Locate the cell with the specified text and output its [X, Y] center coordinate. 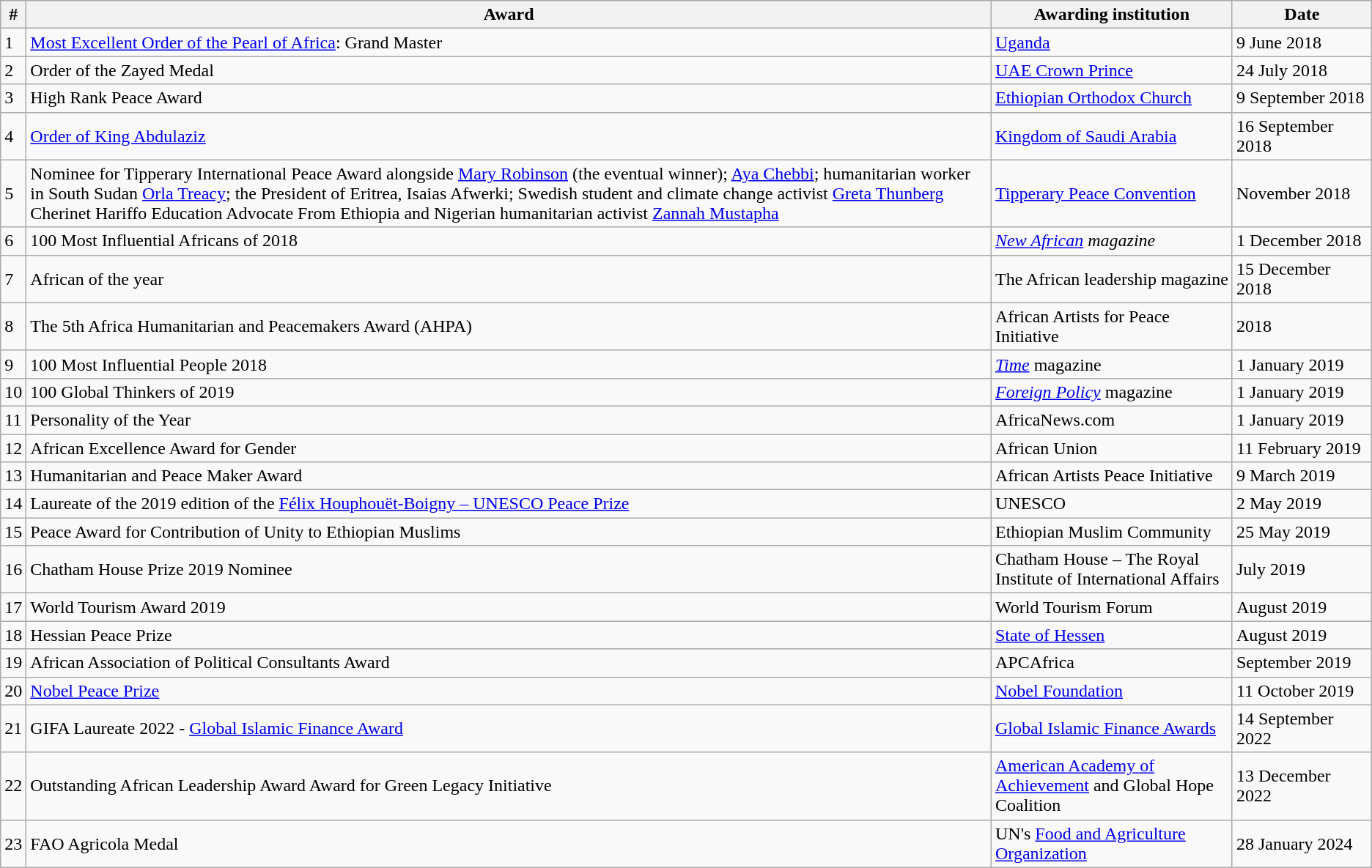
State of Hessen [1111, 635]
Order of the Zayed Medal [509, 70]
Nobel Foundation [1111, 691]
100 Global Thinkers of 2019 [509, 392]
World Tourism Award 2019 [509, 607]
African Artists for Peace Initiative [1111, 327]
Personality of the Year [509, 420]
6 [13, 241]
9 [13, 364]
9 September 2018 [1302, 98]
GIFA Laureate 2022 - Global Islamic Finance Award [509, 728]
23 [13, 844]
100 Most Influential People 2018 [509, 364]
2 [13, 70]
28 January 2024 [1302, 844]
July 2019 [1302, 570]
Uganda [1111, 42]
# [13, 15]
Global Islamic Finance Awards [1111, 728]
Outstanding African Leadership Award Award for Green Legacy Initiative [509, 786]
1 [13, 42]
19 [13, 663]
FAO Agricola Medal [509, 844]
9 March 2019 [1302, 476]
21 [13, 728]
Time magazine [1111, 364]
2018 [1302, 327]
Most Excellent Order of the Pearl of Africa: Grand Master [509, 42]
1 December 2018 [1302, 241]
The African leadership magazine [1111, 278]
Tipperary Peace Convention [1111, 193]
12 [13, 448]
14 September 2022 [1302, 728]
Chatham House Prize 2019 Nominee [509, 570]
Hessian Peace Prize [509, 635]
September 2019 [1302, 663]
UN's Food and Agriculture Organization [1111, 844]
African Excellence Award for Gender [509, 448]
15 December 2018 [1302, 278]
2 May 2019 [1302, 504]
100 Most Influential Africans of 2018 [509, 241]
Awarding institution [1111, 15]
14 [13, 504]
Ethiopian Muslim Community [1111, 532]
Award [509, 15]
20 [13, 691]
Peace Award for Contribution of Unity to Ethiopian Muslims [509, 532]
The 5th Africa Humanitarian and Peacemakers Award (AHPA) [509, 327]
Laureate of the 2019 edition of the Félix Houphouët-Boigny – UNESCO Peace Prize [509, 504]
American Academy of Achievement and Global Hope Coalition [1111, 786]
African Artists Peace Initiative [1111, 476]
UNESCO [1111, 504]
African of the year [509, 278]
Foreign Policy magazine [1111, 392]
November 2018 [1302, 193]
Ethiopian Orthodox Church [1111, 98]
7 [13, 278]
13 [13, 476]
16 September 2018 [1302, 136]
9 June 2018 [1302, 42]
11 [13, 420]
13 December 2022 [1302, 786]
Order of King Abdulaziz [509, 136]
African Association of Political Consultants Award [509, 663]
8 [13, 327]
APCAfrica [1111, 663]
3 [13, 98]
Nobel Peace Prize [509, 691]
4 [13, 136]
22 [13, 786]
Humanitarian and Peace Maker Award [509, 476]
African Union [1111, 448]
High Rank Peace Award [509, 98]
11 February 2019 [1302, 448]
UAE Crown Prince [1111, 70]
New African magazine [1111, 241]
Date [1302, 15]
11 October 2019 [1302, 691]
17 [13, 607]
5 [13, 193]
Kingdom of Saudi Arabia [1111, 136]
24 July 2018 [1302, 70]
15 [13, 532]
25 May 2019 [1302, 532]
World Tourism Forum [1111, 607]
10 [13, 392]
Chatham House – The Royal Institute of International Affairs [1111, 570]
18 [13, 635]
16 [13, 570]
AfricaNews.com [1111, 420]
